Scan for the cell matching the given text and deliver its [x, y] coordinate at center. 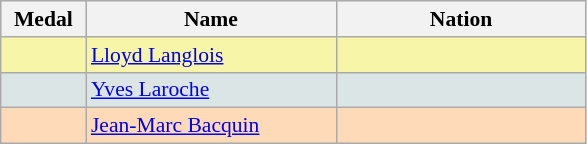
Jean-Marc Bacquin [211, 126]
Nation [461, 19]
Yves Laroche [211, 90]
Medal [44, 19]
Name [211, 19]
Lloyd Langlois [211, 55]
